Search for the cell housing the specified text and yield its (X, Y) center coordinate. 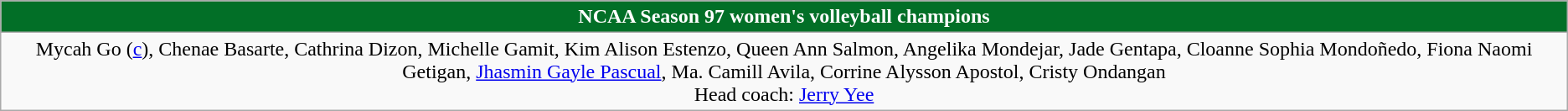
NCAA Season 97 women's volleyball champions (784, 17)
